Output the (x, y) coordinate of the center of the cell containing the given text.  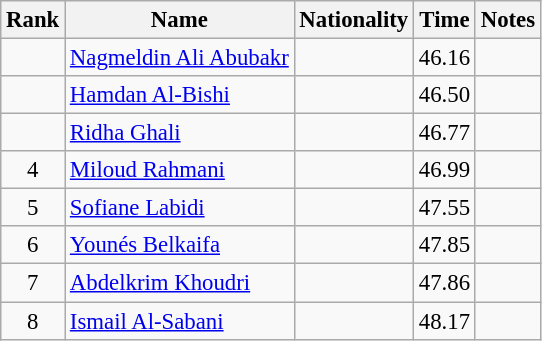
48.17 (445, 321)
7 (33, 283)
6 (33, 245)
Younés Belkaifa (180, 245)
46.16 (445, 58)
47.86 (445, 283)
Nagmeldin Ali Abubakr (180, 58)
Rank (33, 20)
47.85 (445, 245)
5 (33, 208)
Hamdan Al-Bishi (180, 95)
Ismail Al-Sabani (180, 321)
Sofiane Labidi (180, 208)
Abdelkrim Khoudri (180, 283)
8 (33, 321)
4 (33, 170)
46.50 (445, 95)
Ridha Ghali (180, 133)
46.77 (445, 133)
Name (180, 20)
46.99 (445, 170)
47.55 (445, 208)
Nationality (354, 20)
Miloud Rahmani (180, 170)
Time (445, 20)
Notes (508, 20)
